Return [X, Y] of the center of cell containing provided text 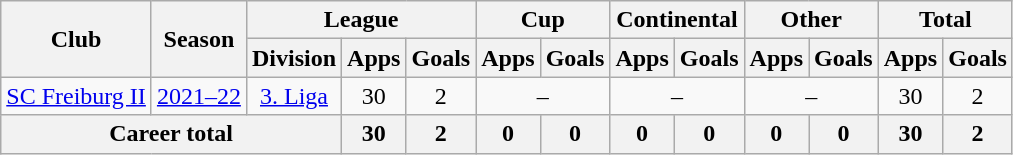
Other [811, 20]
Division [294, 58]
SC Freiburg II [76, 96]
Cup [543, 20]
Club [76, 39]
Career total [172, 134]
2021–22 [198, 96]
League [360, 20]
3. Liga [294, 96]
Season [198, 39]
Continental [677, 20]
Total [945, 20]
